Return (x, y) of the center of cell containing provided text 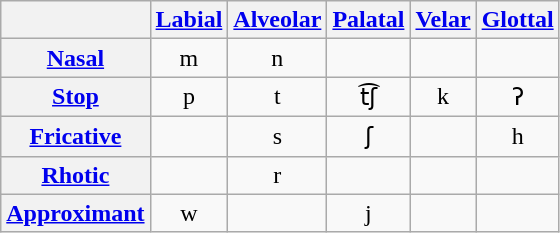
k (443, 97)
n (278, 58)
h (518, 136)
Approximant (76, 213)
Rhotic (76, 175)
s (278, 136)
j (368, 213)
Velar (443, 20)
Alveolar (278, 20)
t (278, 97)
Glottal (518, 20)
t͡ʃ (368, 97)
Stop (76, 97)
m (189, 58)
Fricative (76, 136)
ʔ (518, 97)
Palatal (368, 20)
p (189, 97)
r (278, 175)
ʃ (368, 136)
Nasal (76, 58)
w (189, 213)
Labial (189, 20)
